From the cell containing the given text, extract its center point as (x, y) coordinate. 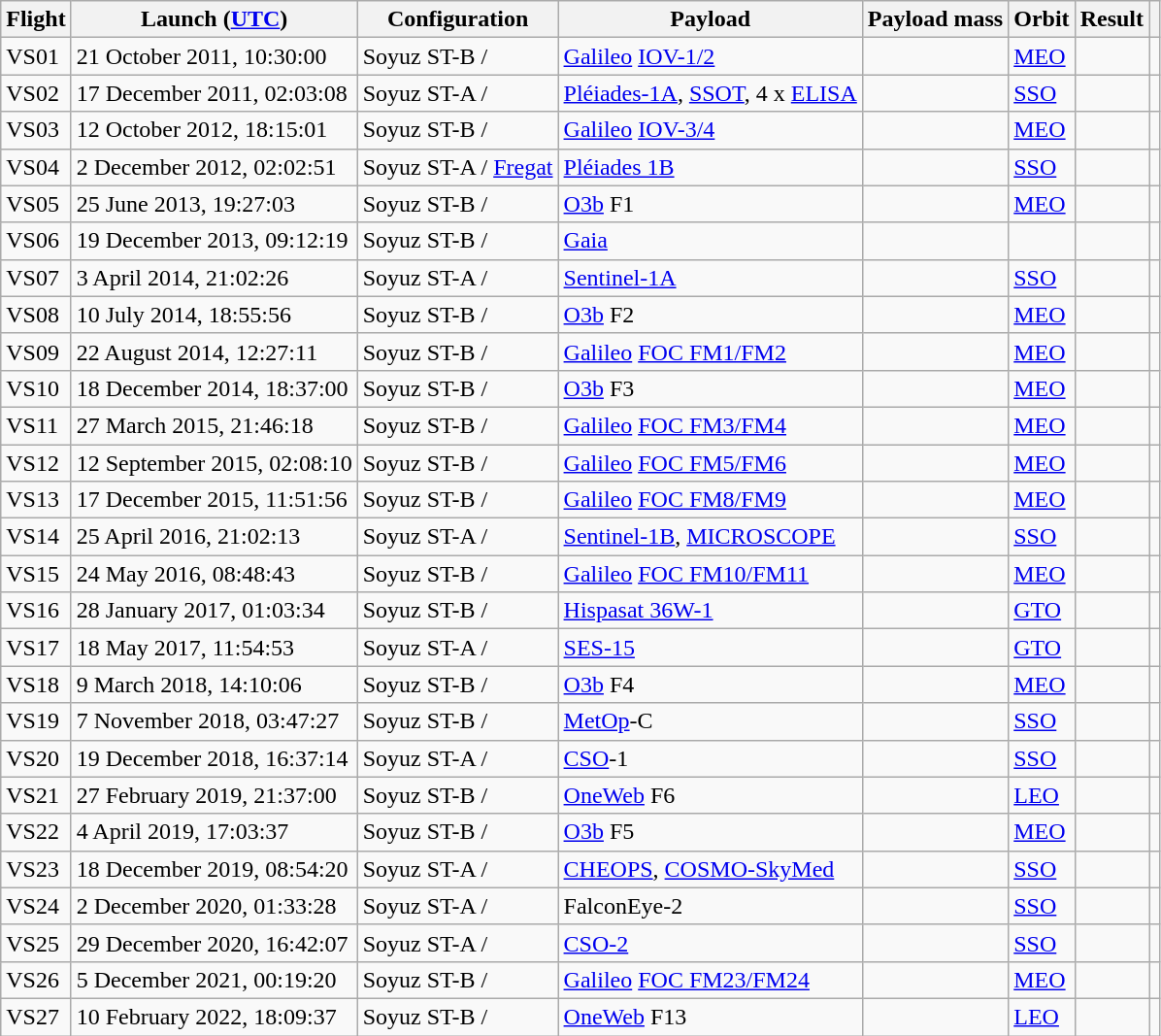
VS23 (36, 869)
VS02 (36, 93)
25 June 2013, 19:27:03 (214, 204)
VS09 (36, 351)
10 July 2014, 18:55:56 (214, 315)
24 May 2016, 08:48:43 (214, 574)
Payload mass (935, 19)
VS19 (36, 721)
VS07 (36, 278)
Hispasat 36W-1 (711, 611)
Galileo IOV-3/4 (711, 130)
VS01 (36, 56)
18 December 2019, 08:54:20 (214, 869)
22 August 2014, 12:27:11 (214, 351)
CHEOPS, COSMO-SkyMed (711, 869)
VS26 (36, 980)
2 December 2020, 01:33:28 (214, 906)
25 April 2016, 21:02:13 (214, 537)
Configuration (458, 19)
12 October 2012, 18:15:01 (214, 130)
VS08 (36, 315)
VS06 (36, 241)
Gaia (711, 241)
Galileo FOC FM1/FM2 (711, 351)
Galileo FOC FM8/FM9 (711, 500)
OneWeb F13 (711, 1017)
FalconEye-2 (711, 906)
CSO-2 (711, 943)
VS21 (36, 795)
O3b F4 (711, 685)
Soyuz ST-A / Fregat (458, 167)
VS14 (36, 537)
VS15 (36, 574)
O3b F1 (711, 204)
VS04 (36, 167)
18 December 2014, 18:37:00 (214, 388)
21 October 2011, 10:30:00 (214, 56)
OneWeb F6 (711, 795)
3 April 2014, 21:02:26 (214, 278)
2 December 2012, 02:02:51 (214, 167)
O3b F2 (711, 315)
VS24 (36, 906)
SES-15 (711, 648)
VS03 (36, 130)
27 February 2019, 21:37:00 (214, 795)
Result (1111, 19)
28 January 2017, 01:03:34 (214, 611)
Galileo FOC FM23/FM24 (711, 980)
Galileo FOC FM10/FM11 (711, 574)
VS25 (36, 943)
VS16 (36, 611)
7 November 2018, 03:47:27 (214, 721)
19 December 2018, 16:37:14 (214, 758)
Sentinel-1B, MICROSCOPE (711, 537)
VS13 (36, 500)
Pléiades-1A, SSOT, 4 x ELISA (711, 93)
Flight (36, 19)
VS12 (36, 463)
VS18 (36, 685)
VS11 (36, 425)
17 December 2015, 11:51:56 (214, 500)
Galileo FOC FM5/FM6 (711, 463)
10 February 2022, 18:09:37 (214, 1017)
Orbit (1042, 19)
Launch (UTC) (214, 19)
4 April 2019, 17:03:37 (214, 832)
29 December 2020, 16:42:07 (214, 943)
9 March 2018, 14:10:06 (214, 685)
19 December 2013, 09:12:19 (214, 241)
O3b F5 (711, 832)
Galileo IOV-1/2 (711, 56)
CSO-1 (711, 758)
17 December 2011, 02:03:08 (214, 93)
18 May 2017, 11:54:53 (214, 648)
VS20 (36, 758)
27 March 2015, 21:46:18 (214, 425)
O3b F3 (711, 388)
VS27 (36, 1017)
VS17 (36, 648)
Pléiades 1B (711, 167)
Payload (711, 19)
Galileo FOC FM3/FM4 (711, 425)
VS05 (36, 204)
5 December 2021, 00:19:20 (214, 980)
MetOp-C (711, 721)
VS22 (36, 832)
12 September 2015, 02:08:10 (214, 463)
VS10 (36, 388)
Sentinel-1A (711, 278)
